Identify which cell holds the provided text, then report its [X, Y] central coordinate. 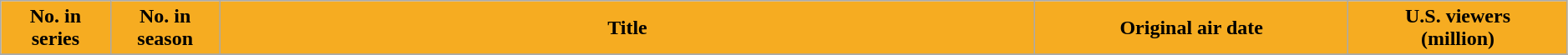
No. inseason [165, 28]
No. inseries [55, 28]
U.S. viewers(million) [1459, 28]
Original air date [1191, 28]
Title [627, 28]
